Capture the cell that displays the provided text and extract its (x, y) central coordinate. 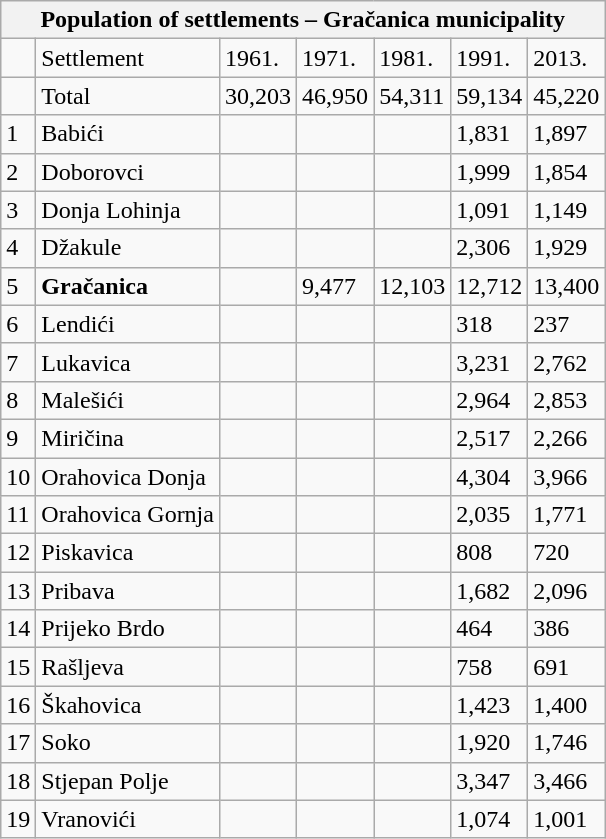
30,203 (258, 96)
464 (490, 629)
1,682 (490, 591)
Vranovići (128, 819)
1,929 (566, 248)
11 (18, 515)
1,771 (566, 515)
Settlement (128, 58)
18 (18, 781)
1981. (412, 58)
17 (18, 743)
7 (18, 362)
46,950 (336, 96)
2013. (566, 58)
2,306 (490, 248)
1971. (336, 58)
16 (18, 705)
Orahovica Donja (128, 477)
Total (128, 96)
1,746 (566, 743)
1,149 (566, 210)
12 (18, 553)
1,854 (566, 172)
808 (490, 553)
3 (18, 210)
1,423 (490, 705)
2 (18, 172)
Orahovica Gornja (128, 515)
237 (566, 324)
19 (18, 819)
8 (18, 400)
Population of settlements – Gračanica municipality (303, 20)
3,231 (490, 362)
1,091 (490, 210)
691 (566, 667)
13,400 (566, 286)
6 (18, 324)
2,266 (566, 438)
54,311 (412, 96)
15 (18, 667)
3,966 (566, 477)
1 (18, 134)
5 (18, 286)
2,035 (490, 515)
1,074 (490, 819)
Stjepan Polje (128, 781)
Gračanica (128, 286)
Škahovica (128, 705)
14 (18, 629)
1,920 (490, 743)
Pribava (128, 591)
3,347 (490, 781)
Miričina (128, 438)
Malešići (128, 400)
12,103 (412, 286)
3,466 (566, 781)
9 (18, 438)
Prijeko Brdo (128, 629)
1,897 (566, 134)
2,853 (566, 400)
1961. (258, 58)
1,001 (566, 819)
Rašljeva (128, 667)
45,220 (566, 96)
2,517 (490, 438)
9,477 (336, 286)
Babići (128, 134)
Džakule (128, 248)
318 (490, 324)
1,400 (566, 705)
Lendići (128, 324)
2,964 (490, 400)
720 (566, 553)
Lukavica (128, 362)
2,096 (566, 591)
10 (18, 477)
1,999 (490, 172)
12,712 (490, 286)
Doborovci (128, 172)
1991. (490, 58)
386 (566, 629)
Piskavica (128, 553)
1,831 (490, 134)
758 (490, 667)
2,762 (566, 362)
59,134 (490, 96)
13 (18, 591)
Soko (128, 743)
4 (18, 248)
Donja Lohinja (128, 210)
4,304 (490, 477)
